Return the (x, y) coordinate for the center point of the cell that contains the specified text.  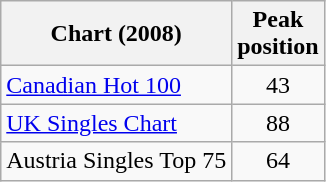
88 (278, 123)
Chart (2008) (116, 34)
UK Singles Chart (116, 123)
Canadian Hot 100 (116, 85)
43 (278, 85)
64 (278, 161)
Austria Singles Top 75 (116, 161)
Peakposition (278, 34)
